Return [X, Y] of the center of cell containing provided text 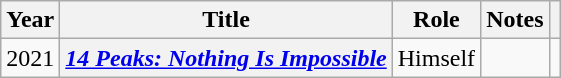
Title [226, 20]
Notes [515, 20]
14 Peaks: Nothing Is Impossible [226, 58]
Role [436, 20]
Himself [436, 58]
2021 [30, 58]
Year [30, 20]
